Pinpoint the cell where the given text exists, returning its (X, Y) midpoint coordinate. 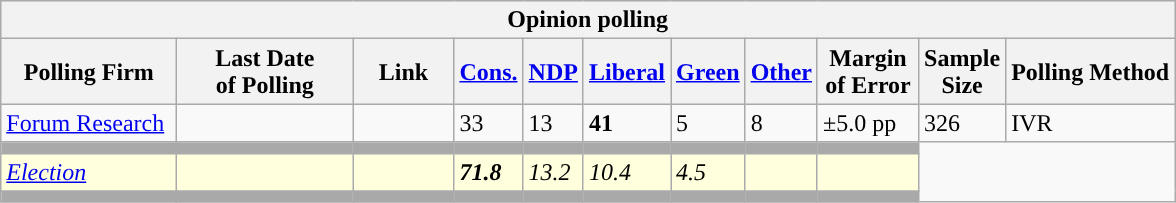
10.4 (626, 172)
Election (89, 172)
Forum Research (89, 123)
8 (781, 123)
Liberal (626, 72)
71.8 (488, 172)
326 (962, 123)
Other (781, 72)
33 (488, 123)
Last Dateof Polling (265, 72)
NDP (553, 72)
Link (404, 72)
41 (626, 123)
Polling Firm (89, 72)
5 (708, 123)
IVR (1090, 123)
Cons. (488, 72)
Green (708, 72)
Marginof Error (868, 72)
13 (553, 123)
13.2 (553, 172)
±5.0 pp (868, 123)
Polling Method (1090, 72)
Opinion polling (588, 20)
SampleSize (962, 72)
4.5 (708, 172)
